Detect which cell encompasses the target text, then output its [X, Y] center coordinate. 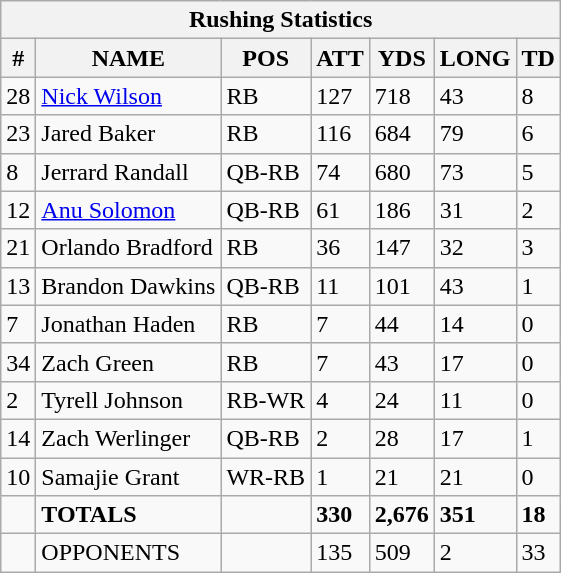
13 [18, 286]
2,676 [402, 515]
Brandon Dawkins [128, 286]
680 [402, 172]
6 [538, 134]
509 [402, 553]
10 [18, 477]
NAME [128, 58]
Jonathan Haden [128, 324]
684 [402, 134]
POS [266, 58]
TOTALS [128, 515]
# [18, 58]
186 [402, 210]
44 [402, 324]
127 [340, 96]
5 [538, 172]
135 [340, 553]
33 [538, 553]
LONG [475, 58]
718 [402, 96]
Rushing Statistics [281, 20]
34 [18, 362]
TD [538, 58]
147 [402, 248]
YDS [402, 58]
Zach Werlinger [128, 438]
Samajie Grant [128, 477]
61 [340, 210]
74 [340, 172]
351 [475, 515]
RB-WR [266, 400]
12 [18, 210]
101 [402, 286]
Tyrell Johnson [128, 400]
116 [340, 134]
WR-RB [266, 477]
ATT [340, 58]
Zach Green [128, 362]
330 [340, 515]
36 [340, 248]
18 [538, 515]
73 [475, 172]
Jared Baker [128, 134]
79 [475, 134]
Nick Wilson [128, 96]
4 [340, 400]
Anu Solomon [128, 210]
23 [18, 134]
3 [538, 248]
Jerrard Randall [128, 172]
OPPONENTS [128, 553]
Orlando Bradford [128, 248]
32 [475, 248]
24 [402, 400]
31 [475, 210]
